Scan for the cell matching the given text and deliver its [x, y] coordinate at center. 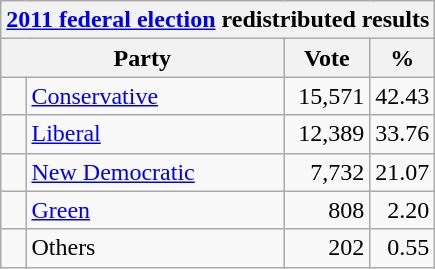
Liberal [155, 134]
% [402, 58]
33.76 [402, 134]
0.55 [402, 248]
202 [327, 248]
New Democratic [155, 172]
808 [327, 210]
Conservative [155, 96]
21.07 [402, 172]
Green [155, 210]
Others [155, 248]
42.43 [402, 96]
12,389 [327, 134]
Party [142, 58]
2.20 [402, 210]
15,571 [327, 96]
7,732 [327, 172]
2011 federal election redistributed results [218, 20]
Vote [327, 58]
